Locate the cell with the specified text and output its [X, Y] center coordinate. 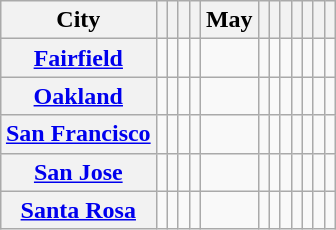
May [229, 20]
Santa Rosa [78, 210]
Oakland [78, 96]
San Francisco [78, 134]
San Jose [78, 172]
City [78, 20]
Fairfield [78, 58]
